Output the [x, y] coordinate of the center of the cell containing the given text.  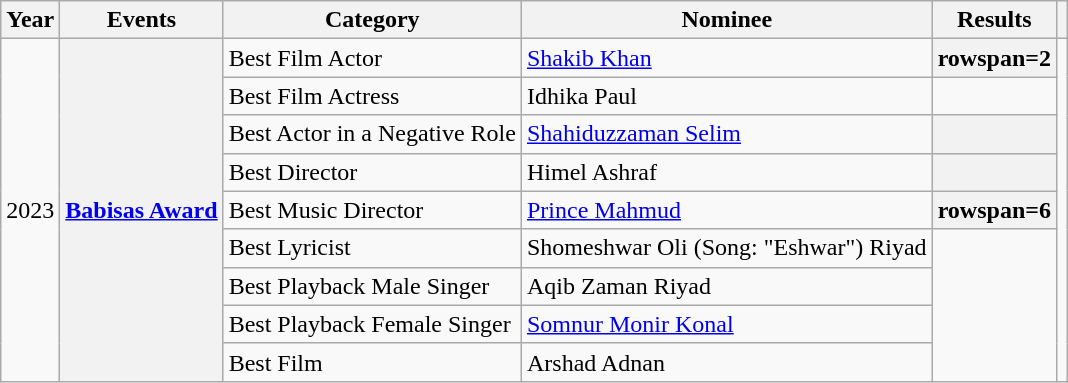
Somnur Monir Konal [726, 324]
Shomeshwar Oli (Song: "Eshwar") Riyad [726, 248]
Shakib Khan [726, 58]
Best Music Director [372, 210]
Babisas Award [142, 210]
Shahiduzzaman Selim [726, 134]
Prince Mahmud [726, 210]
Best Film Actress [372, 96]
rowspan=2 [994, 58]
Best Lyricist [372, 248]
Idhika Paul [726, 96]
Nominee [726, 20]
Best Actor in a Negative Role [372, 134]
Best Director [372, 172]
Best Film [372, 362]
2023 [30, 210]
Best Playback Female Singer [372, 324]
Aqib Zaman Riyad [726, 286]
Arshad Adnan [726, 362]
Year [30, 20]
Category [372, 20]
Events [142, 20]
Himel Ashraf [726, 172]
rowspan=6 [994, 210]
Best Film Actor [372, 58]
Best Playback Male Singer [372, 286]
Results [994, 20]
